Locate the cell with the specified text and output its (X, Y) center coordinate. 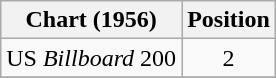
Chart (1956) (92, 20)
2 (229, 58)
Position (229, 20)
US Billboard 200 (92, 58)
